Search for the cell housing the specified text and yield its (x, y) center coordinate. 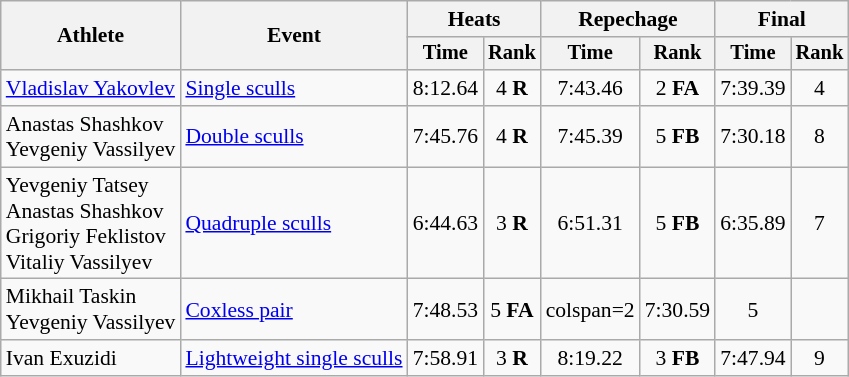
Lightweight single sculls (294, 358)
7:30.59 (678, 310)
Ivan Exuzidi (91, 358)
Yevgeniy TatseyAnastas ShashkovGrigoriy FeklistovVitaliy Vassilyev (91, 223)
8:12.64 (446, 88)
6:44.63 (446, 223)
3 FB (678, 358)
7:43.46 (590, 88)
Heats (474, 19)
Final (782, 19)
Event (294, 36)
8:19.22 (590, 358)
7:45.39 (590, 136)
7:47.94 (752, 358)
Coxless pair (294, 310)
9 (820, 358)
Double sculls (294, 136)
7:58.91 (446, 358)
7 (820, 223)
7:48.53 (446, 310)
6:51.31 (590, 223)
8 (820, 136)
Repechage (628, 19)
4 (820, 88)
Single sculls (294, 88)
Mikhail TaskinYevgeniy Vassilyev (91, 310)
7:45.76 (446, 136)
colspan=2 (590, 310)
2 FA (678, 88)
Athlete (91, 36)
Quadruple sculls (294, 223)
7:39.39 (752, 88)
5 (752, 310)
Vladislav Yakovlev (91, 88)
Anastas ShashkovYevgeniy Vassilyev (91, 136)
6:35.89 (752, 223)
7:30.18 (752, 136)
5 FA (512, 310)
